Scan for the cell matching the given text and deliver its [x, y] coordinate at center. 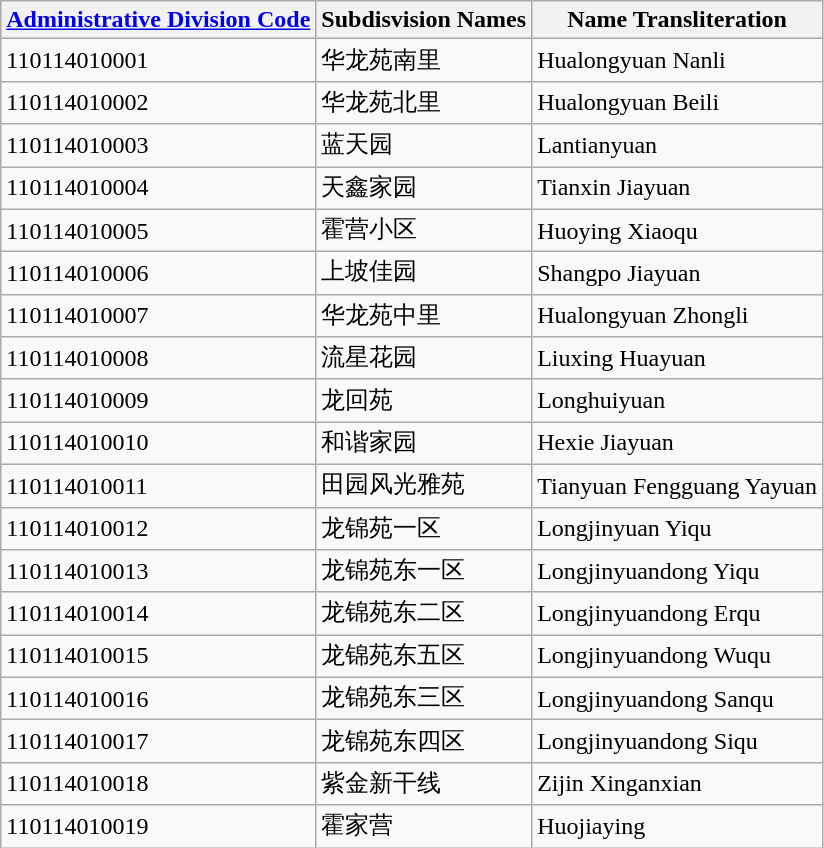
110114010010 [158, 444]
110114010017 [158, 742]
110114010013 [158, 572]
Administrative Division Code [158, 20]
110114010009 [158, 400]
Longjinyuandong Yiqu [678, 572]
Liuxing Huayuan [678, 358]
110114010006 [158, 274]
Longjinyuandong Erqu [678, 614]
Longjinyuandong Siqu [678, 742]
Longjinyuan Yiqu [678, 528]
110114010007 [158, 316]
Tianxin Jiayuan [678, 188]
Hualongyuan Nanli [678, 60]
和谐家园 [424, 444]
流星花园 [424, 358]
天鑫家园 [424, 188]
110114010019 [158, 826]
Huoying Xiaoqu [678, 230]
紫金新干线 [424, 784]
Hexie Jiayuan [678, 444]
110114010018 [158, 784]
Shangpo Jiayuan [678, 274]
Hualongyuan Beili [678, 102]
Subdisvision Names [424, 20]
110114010011 [158, 486]
110114010005 [158, 230]
龙锦苑一区 [424, 528]
霍家营 [424, 826]
110114010008 [158, 358]
110114010016 [158, 698]
Huojiaying [678, 826]
110114010015 [158, 656]
110114010012 [158, 528]
上坡佳园 [424, 274]
龙锦苑东五区 [424, 656]
田园风光雅苑 [424, 486]
110114010003 [158, 146]
蓝天园 [424, 146]
110114010001 [158, 60]
龙锦苑东三区 [424, 698]
龙锦苑东四区 [424, 742]
110114010002 [158, 102]
Longhuiyuan [678, 400]
华龙苑南里 [424, 60]
Hualongyuan Zhongli [678, 316]
龙回苑 [424, 400]
Tianyuan Fengguang Yayuan [678, 486]
110114010004 [158, 188]
华龙苑中里 [424, 316]
Name Transliteration [678, 20]
Zijin Xinganxian [678, 784]
Longjinyuandong Sanqu [678, 698]
Longjinyuandong Wuqu [678, 656]
龙锦苑东一区 [424, 572]
霍营小区 [424, 230]
Lantianyuan [678, 146]
华龙苑北里 [424, 102]
110114010014 [158, 614]
龙锦苑东二区 [424, 614]
